Determine the (x, y) coordinate at the center of the cell enclosing the given text.  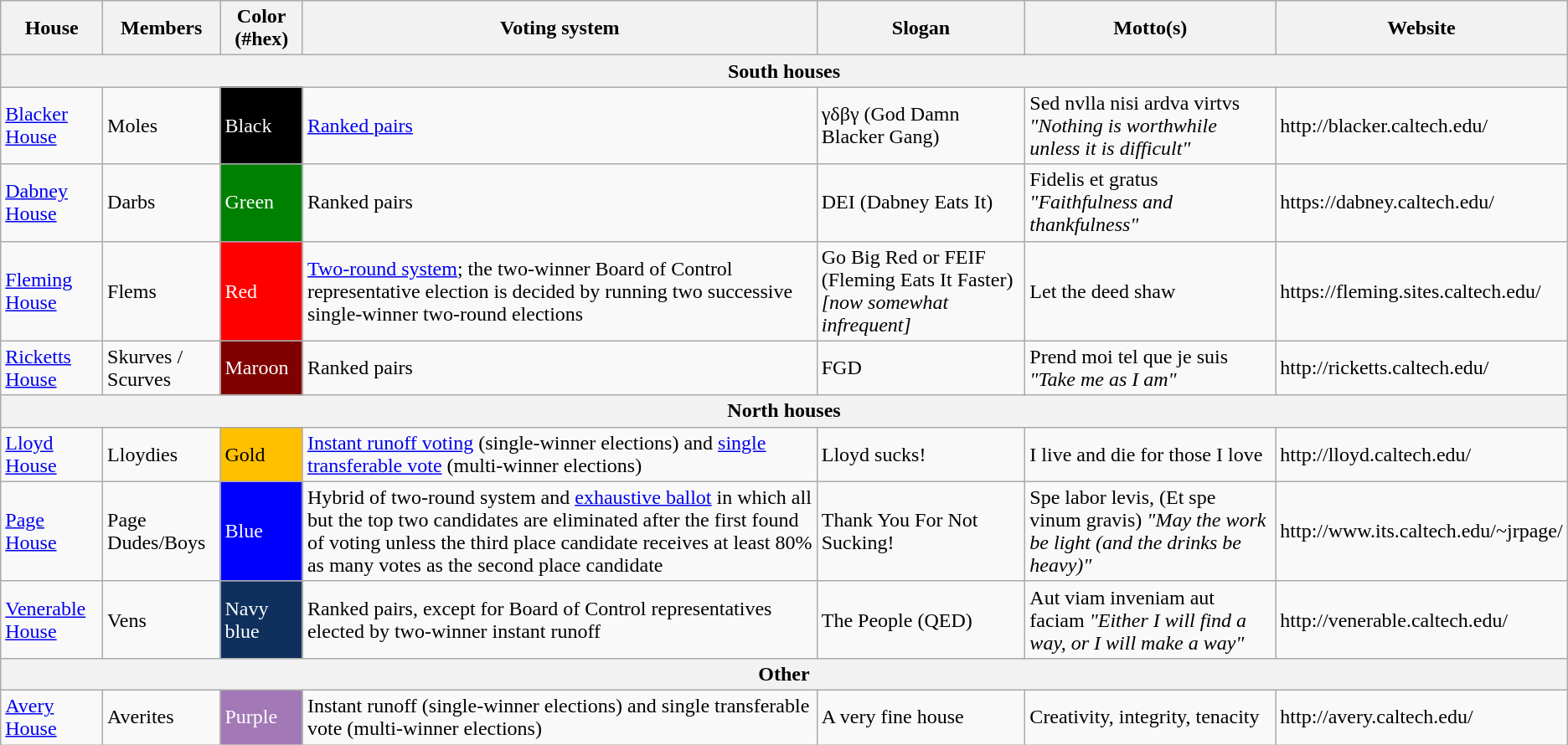
Creativity, integrity, tenacity (1151, 717)
A very fine house (921, 717)
Maroon (261, 368)
Website (1421, 28)
The People (QED) (921, 619)
Black (261, 126)
Vens (162, 619)
Venerable House (52, 619)
Go Big Red or FEIF (Fleming Eats It Faster) [now somewhat infrequent] (921, 291)
House (52, 28)
Skurves / Scurves (162, 368)
Moles (162, 126)
γδβγ (God Damn Blacker Gang) (921, 126)
http://avery.caltech.edu/ (1421, 717)
Gold (261, 454)
Color (#hex) (261, 28)
Motto(s) (1151, 28)
Slogan (921, 28)
Flems (162, 291)
http://ricketts.caltech.edu/ (1421, 368)
Lloyd sucks! (921, 454)
Fleming House (52, 291)
Avery House (52, 717)
Blacker House (52, 126)
FGD (921, 368)
Aut viam inveniam aut faciam "Either I will find a way, or I will make a way" (1151, 619)
DEI (Dabney Eats It) (921, 203)
Blue (261, 531)
Fidelis et gratus "Faithfulness and thankfulness" (1151, 203)
Sed nvlla nisi ardva virtvs "Nothing is worthwhile unless it is difficult" (1151, 126)
Spe labor levis, (Et spe vinum gravis) "May the work be light (and the drinks be heavy)" (1151, 531)
Dabney House (52, 203)
Averites (162, 717)
Let the deed shaw (1151, 291)
Other (784, 674)
http://venerable.caltech.edu/ (1421, 619)
I live and die for those I love (1151, 454)
Lloyd House (52, 454)
Members (162, 28)
https://dabney.caltech.edu/ (1421, 203)
Red (261, 291)
https://fleming.sites.caltech.edu/ (1421, 291)
Lloydies (162, 454)
Voting system (560, 28)
Page House (52, 531)
Darbs (162, 203)
North houses (784, 411)
South houses (784, 71)
Instant runoff voting (single-winner elections) and single transferable vote (multi-winner elections) (560, 454)
Prend moi tel que je suis "Take me as I am" (1151, 368)
Ricketts House (52, 368)
Navy blue (261, 619)
Page Dudes/Boys (162, 531)
Green (261, 203)
Two-round system; the two-winner Board of Control representative election is decided by running two successive single-winner two-round elections (560, 291)
Purple (261, 717)
http://www.its.caltech.edu/~jrpage/ (1421, 531)
Thank You For Not Sucking! (921, 531)
Instant runoff (single-winner elections) and single transferable vote (multi-winner elections) (560, 717)
http://lloyd.caltech.edu/ (1421, 454)
Ranked pairs, except for Board of Control representatives elected by two-winner instant runoff (560, 619)
http://blacker.caltech.edu/ (1421, 126)
